Return the (X, Y) coordinate for the center point of the cell that contains the specified text.  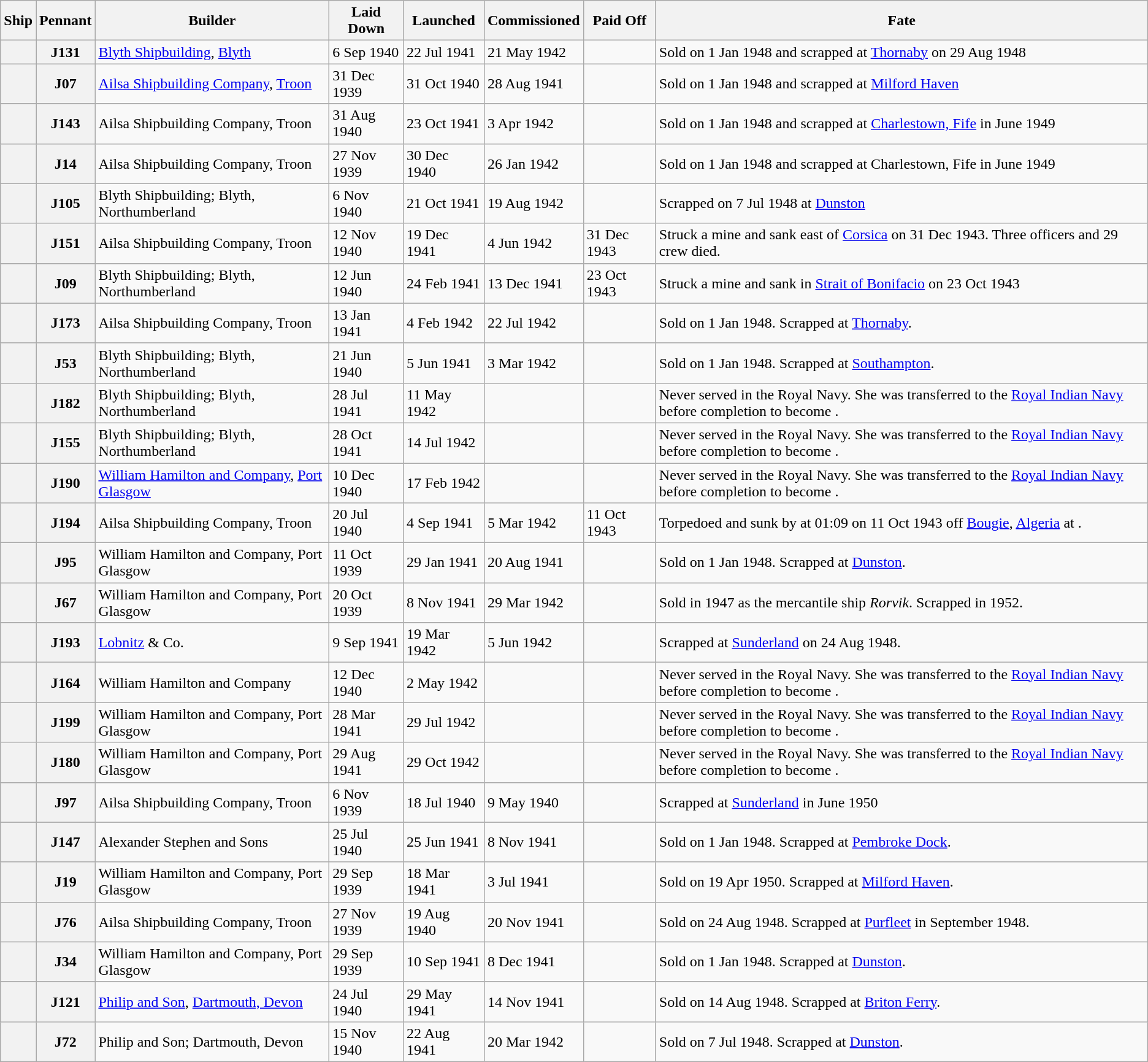
12 Dec 1940 (367, 682)
23 Oct 1941 (444, 124)
J193 (66, 643)
Sold on 24 Aug 1948. Scrapped at Purfleet in September 1948. (901, 922)
20 Nov 1941 (534, 922)
10 Sep 1941 (444, 962)
J147 (66, 842)
29 Mar 1942 (534, 602)
24 Feb 1941 (444, 283)
Sold on 19 Apr 1950. Scrapped at Milford Haven. (901, 882)
Sold on 1 Jan 1948. Scrapped at Southampton. (901, 363)
18 Jul 1940 (444, 802)
14 Nov 1941 (534, 1001)
22 Aug 1941 (444, 1042)
J143 (66, 124)
4 Sep 1941 (444, 523)
6 Nov 1940 (367, 204)
13 Dec 1941 (534, 283)
J173 (66, 323)
J07 (66, 83)
Builder (212, 21)
28 Aug 1941 (534, 83)
Sold on 7 Jul 1948. Scrapped at Dunston. (901, 1042)
J76 (66, 922)
J199 (66, 723)
14 Jul 1942 (444, 443)
Sold on 1 Jan 1948 and scrapped at Milford Haven (901, 83)
J97 (66, 802)
31 Aug 1940 (367, 124)
21 Jun 1940 (367, 363)
24 Jul 1940 (367, 1001)
31 Oct 1940 (444, 83)
J182 (66, 402)
J164 (66, 682)
Ship (18, 21)
Alexander Stephen and Sons (212, 842)
J155 (66, 443)
28 Jul 1941 (367, 402)
Scrapped on 7 Jul 1948 at Dunston (901, 204)
Laid Down (367, 21)
20 Jul 1940 (367, 523)
Sold on 1 Jan 1948 and scrapped at Thornaby on 29 Aug 1948 (901, 52)
6 Sep 1940 (367, 52)
12 Jun 1940 (367, 283)
11 May 1942 (444, 402)
5 Jun 1942 (534, 643)
29 Jul 1942 (444, 723)
29 Aug 1941 (367, 762)
Struck a mine and sank in Strait of Bonifacio on 23 Oct 1943 (901, 283)
J34 (66, 962)
William Hamilton and Company (212, 682)
19 Aug 1942 (534, 204)
2 May 1942 (444, 682)
11 Oct 1943 (619, 523)
13 Jan 1941 (367, 323)
Blyth Shipbuilding, Blyth (212, 52)
Struck a mine and sank east of Corsica on 31 Dec 1943. Three officers and 29 crew died. (901, 243)
18 Mar 1941 (444, 882)
Scrapped at Sunderland on 24 Aug 1948. (901, 643)
J14 (66, 163)
J180 (66, 762)
31 Dec 1939 (367, 83)
Launched (444, 21)
Torpedoed and sunk by at 01:09 on 11 Oct 1943 off Bougie, Algeria at . (901, 523)
29 Jan 1941 (444, 563)
J19 (66, 882)
17 Feb 1942 (444, 482)
26 Jan 1942 (534, 163)
J53 (66, 363)
15 Nov 1940 (367, 1042)
22 Jul 1941 (444, 52)
29 Oct 1942 (444, 762)
Sold on 1 Jan 1948. Scrapped at Pembroke Dock. (901, 842)
25 Jun 1941 (444, 842)
Commissioned (534, 21)
Fate (901, 21)
12 Nov 1940 (367, 243)
28 Oct 1941 (367, 443)
6 Nov 1939 (367, 802)
30 Dec 1940 (444, 163)
Sold on 1 Jan 1948. Scrapped at Thornaby. (901, 323)
4 Jun 1942 (534, 243)
10 Dec 1940 (367, 482)
Lobnitz & Co. (212, 643)
Sold in 1947 as the mercantile ship Rorvik. Scrapped in 1952. (901, 602)
31 Dec 1943 (619, 243)
11 Oct 1939 (367, 563)
3 Mar 1942 (534, 363)
Scrapped at Sunderland in June 1950 (901, 802)
5 Mar 1942 (534, 523)
19 Dec 1941 (444, 243)
J194 (66, 523)
J131 (66, 52)
5 Jun 1941 (444, 363)
4 Feb 1942 (444, 323)
Paid Off (619, 21)
J190 (66, 482)
25 Jul 1940 (367, 842)
3 Jul 1941 (534, 882)
J105 (66, 204)
9 Sep 1941 (367, 643)
28 Mar 1941 (367, 723)
J72 (66, 1042)
J151 (66, 243)
21 May 1942 (534, 52)
20 Oct 1939 (367, 602)
Sold on 14 Aug 1948. Scrapped at Briton Ferry. (901, 1001)
21 Oct 1941 (444, 204)
3 Apr 1942 (534, 124)
29 May 1941 (444, 1001)
8 Dec 1941 (534, 962)
19 Mar 1942 (444, 643)
23 Oct 1943 (619, 283)
J67 (66, 602)
20 Mar 1942 (534, 1042)
J121 (66, 1001)
Pennant (66, 21)
9 May 1940 (534, 802)
20 Aug 1941 (534, 563)
Philip and Son, Dartmouth, Devon (212, 1001)
19 Aug 1940 (444, 922)
22 Jul 1942 (534, 323)
J09 (66, 283)
J95 (66, 563)
Philip and Son; Dartmouth, Devon (212, 1042)
